Provide the (X, Y) coordinate of the cell's center where the given text is located.  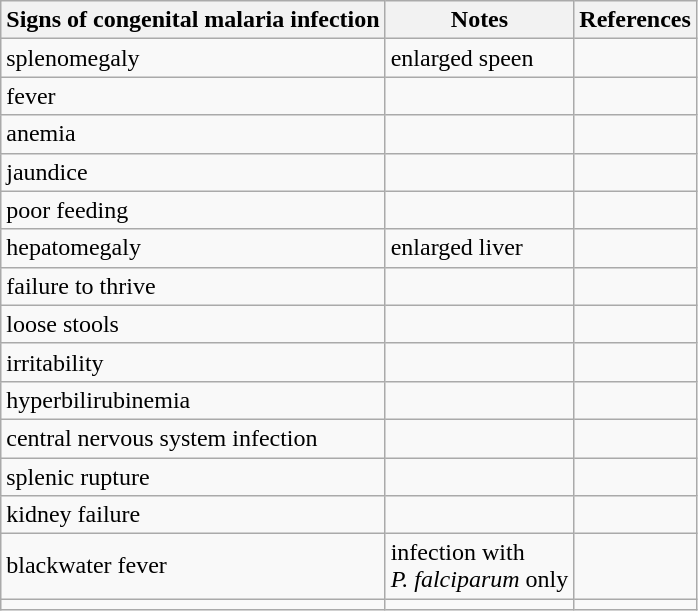
Notes (480, 20)
anemia (193, 134)
splenic rupture (193, 477)
hepatomegaly (193, 248)
central nervous system infection (193, 438)
hyperbilirubinemia (193, 400)
infection withP. falciparum only (480, 566)
fever (193, 96)
irritability (193, 362)
failure to thrive (193, 286)
poor feeding (193, 210)
loose stools (193, 324)
References (636, 20)
Signs of congenital malaria infection (193, 20)
enlarged liver (480, 248)
enlarged speen (480, 58)
blackwater fever (193, 566)
kidney failure (193, 515)
jaundice (193, 172)
splenomegaly (193, 58)
